Detect which cell encompasses the target text, then output its [x, y] center coordinate. 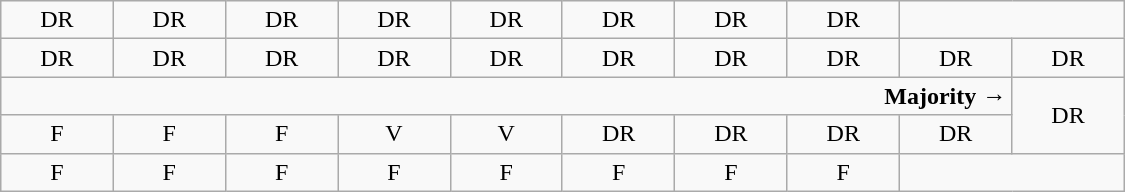
Majority → [506, 96]
